Return the (x, y) coordinate for the center point of the cell that contains the specified text.  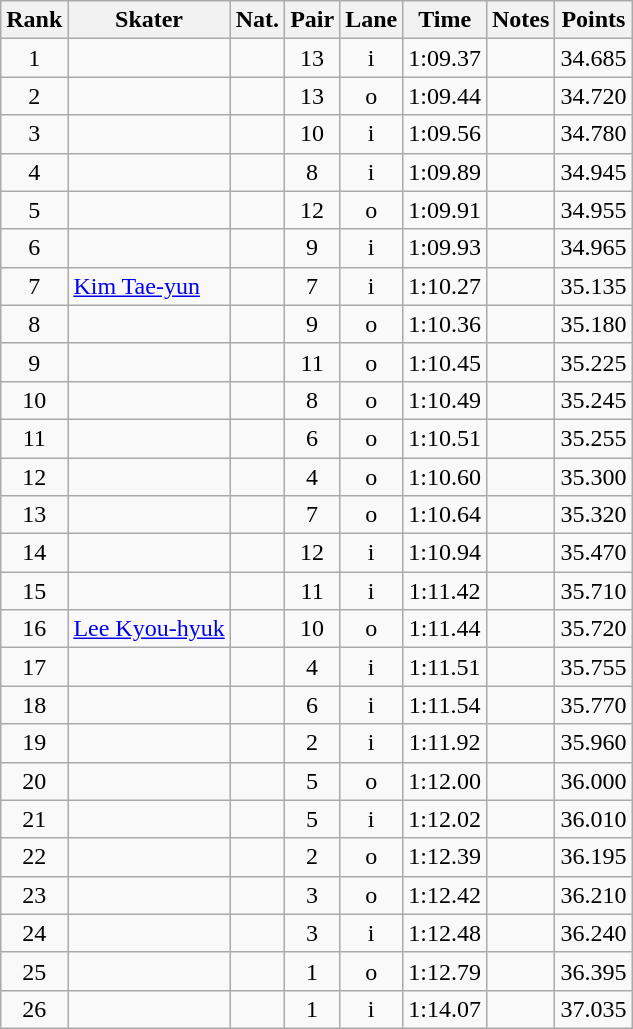
35.755 (594, 667)
35.770 (594, 705)
1:10.45 (445, 362)
1:10.64 (445, 515)
35.180 (594, 324)
18 (34, 705)
15 (34, 591)
36.210 (594, 895)
35.135 (594, 286)
Rank (34, 20)
1:11.51 (445, 667)
1:10.94 (445, 553)
36.000 (594, 781)
37.035 (594, 1009)
34.685 (594, 58)
19 (34, 743)
1:10.36 (445, 324)
35.245 (594, 400)
20 (34, 781)
1:12.02 (445, 819)
23 (34, 895)
35.255 (594, 438)
16 (34, 629)
1:10.60 (445, 477)
1:09.89 (445, 172)
26 (34, 1009)
1:11.92 (445, 743)
14 (34, 553)
1:12.00 (445, 781)
1:10.51 (445, 438)
36.395 (594, 971)
Kim Tae-yun (149, 286)
35.320 (594, 515)
17 (34, 667)
1:11.54 (445, 705)
34.780 (594, 134)
Pair (312, 20)
35.720 (594, 629)
35.300 (594, 477)
1:09.44 (445, 96)
1:12.42 (445, 895)
35.225 (594, 362)
34.965 (594, 248)
35.710 (594, 591)
25 (34, 971)
1:09.93 (445, 248)
35.470 (594, 553)
24 (34, 933)
1:12.48 (445, 933)
34.945 (594, 172)
1:10.27 (445, 286)
1:12.79 (445, 971)
36.240 (594, 933)
1:09.91 (445, 210)
Lee Kyou-hyuk (149, 629)
36.195 (594, 857)
35.960 (594, 743)
21 (34, 819)
1:12.39 (445, 857)
22 (34, 857)
1:11.42 (445, 591)
Lane (372, 20)
36.010 (594, 819)
1:09.56 (445, 134)
Points (594, 20)
34.720 (594, 96)
34.955 (594, 210)
1:14.07 (445, 1009)
Notes (520, 20)
Skater (149, 20)
1:09.37 (445, 58)
Time (445, 20)
Nat. (257, 20)
1:11.44 (445, 629)
1:10.49 (445, 400)
